Locate the cell with the specified text and output its (X, Y) center coordinate. 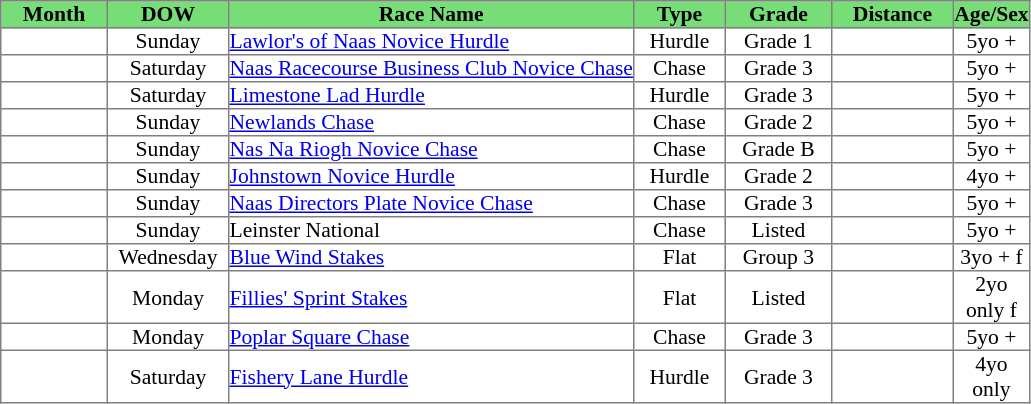
Blue Wind Stakes (432, 258)
Grade 1 (778, 42)
Naas Racecourse Business Club Novice Chase (432, 68)
Group 3 (778, 258)
Month (54, 14)
Grade B (778, 150)
Nas Na Riogh Novice Chase (432, 150)
Type (680, 14)
Distance (893, 14)
Wednesday (168, 258)
Grade (778, 14)
Fishery Lane Hurdle (432, 376)
Limestone Lad Hurdle (432, 96)
Poplar Square Chase (432, 336)
Fillies' Sprint Stakes (432, 297)
Race Name (432, 14)
4yo only (991, 376)
Newlands Chase (432, 122)
3yo + f (991, 258)
2yo only f (991, 297)
Johnstown Novice Hurdle (432, 176)
Leinster National (432, 230)
Naas Directors Plate Novice Chase (432, 204)
4yo + (991, 176)
Age/Sex (991, 14)
DOW (168, 14)
Lawlor's of Naas Novice Hurdle (432, 42)
